Capture the cell that displays the provided text and extract its [X, Y] central coordinate. 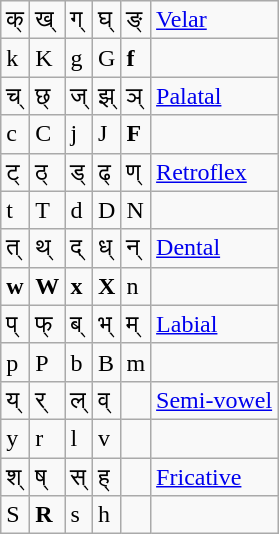
d [79, 210]
द् [79, 248]
म् [136, 324]
P [48, 362]
ड् [79, 172]
R [48, 515]
ख् [48, 20]
y [16, 438]
ङ् [136, 20]
व् [106, 400]
ष् [48, 477]
न् [136, 248]
ज् [79, 96]
f [136, 58]
र् [48, 400]
Dental [214, 248]
भ् [106, 324]
च् [16, 96]
ह् [106, 477]
X [106, 286]
घ् [106, 20]
Fricative [214, 477]
ट् [16, 172]
झ् [106, 96]
l [79, 438]
क् [16, 20]
h [106, 515]
ब् [79, 324]
ण् [136, 172]
t [16, 210]
J [106, 134]
G [106, 58]
प् [16, 324]
स् [79, 477]
Velar [214, 20]
n [136, 286]
N [136, 210]
ल् [79, 400]
C [48, 134]
x [79, 286]
ढ् [106, 172]
ञ् [136, 96]
ग् [79, 20]
F [136, 134]
Retroflex [214, 172]
v [106, 438]
य् [16, 400]
Palatal [214, 96]
W [48, 286]
D [106, 210]
फ् [48, 324]
c [16, 134]
p [16, 362]
B [106, 362]
ध् [106, 248]
थ् [48, 248]
Semi-vowel [214, 400]
r [48, 438]
ठ् [48, 172]
b [79, 362]
T [48, 210]
k [16, 58]
g [79, 58]
छ् [48, 96]
w [16, 286]
j [79, 134]
s [79, 515]
K [48, 58]
त् [16, 248]
श् [16, 477]
m [136, 362]
Labial [214, 324]
S [16, 515]
